Search for the cell housing the specified text and yield its (X, Y) center coordinate. 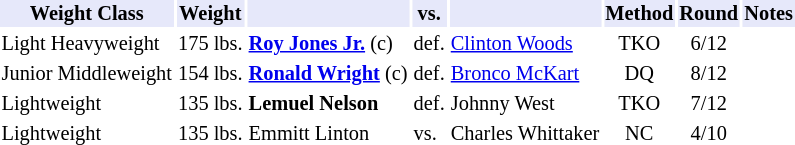
Light Heavyweight (86, 44)
Round (709, 14)
Roy Jones Jr. (c) (328, 44)
Lightweight (86, 104)
Lemuel Nelson (328, 104)
Bronco McKart (525, 74)
135 lbs. (210, 104)
6/12 (709, 44)
8/12 (709, 74)
vs. (429, 14)
Weight Class (86, 14)
175 lbs. (210, 44)
154 lbs. (210, 74)
Junior Middleweight (86, 74)
Clinton Woods (525, 44)
Method (640, 14)
Notes (769, 14)
Johnny West (525, 104)
7/12 (709, 104)
DQ (640, 74)
Ronald Wright (c) (328, 74)
Weight (210, 14)
